Return the (x, y) coordinate for the center point of the cell that contains the specified text.  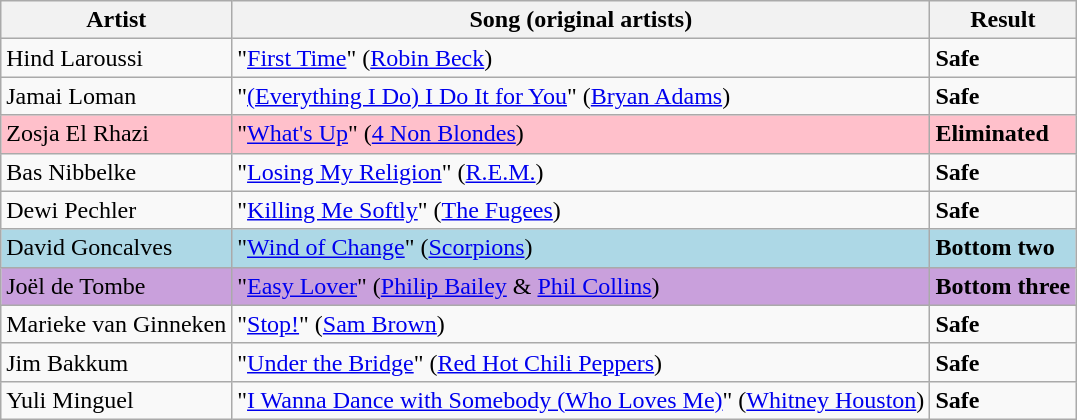
Eliminated (1003, 134)
Dewi Pechler (116, 210)
Hind Laroussi (116, 58)
Bottom three (1003, 286)
"I Wanna Dance with Somebody (Who Loves Me)" (Whitney Houston) (581, 400)
David Goncalves (116, 248)
"What's Up" (4 Non Blondes) (581, 134)
Marieke van Ginneken (116, 324)
"Losing My Religion" (R.E.M.) (581, 172)
Song (original artists) (581, 20)
Bottom two (1003, 248)
Zosja El Rhazi (116, 134)
"Wind of Change" (Scorpions) (581, 248)
"Easy Lover" (Philip Bailey & Phil Collins) (581, 286)
Jim Bakkum (116, 362)
Joël de Tombe (116, 286)
Artist (116, 20)
"Killing Me Softly" (The Fugees) (581, 210)
"First Time" (Robin Beck) (581, 58)
Result (1003, 20)
"(Everything I Do) I Do It for You" (Bryan Adams) (581, 96)
Yuli Minguel (116, 400)
"Under the Bridge" (Red Hot Chili Peppers) (581, 362)
Bas Nibbelke (116, 172)
"Stop!" (Sam Brown) (581, 324)
Jamai Loman (116, 96)
